Identify which cell holds the provided text, then report its [X, Y] central coordinate. 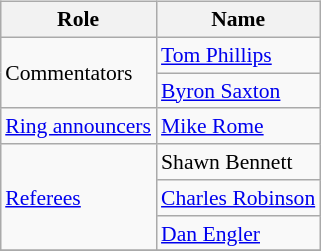
Name [238, 20]
Commentators [78, 72]
Charles Robinson [238, 198]
Byron Saxton [238, 91]
Referees [78, 198]
Dan Engler [238, 233]
Ring announcers [78, 126]
Tom Phillips [238, 55]
Mike Rome [238, 126]
Shawn Bennett [238, 162]
Role [78, 20]
